Output the [x, y] coordinate of the center of the cell containing the given text.  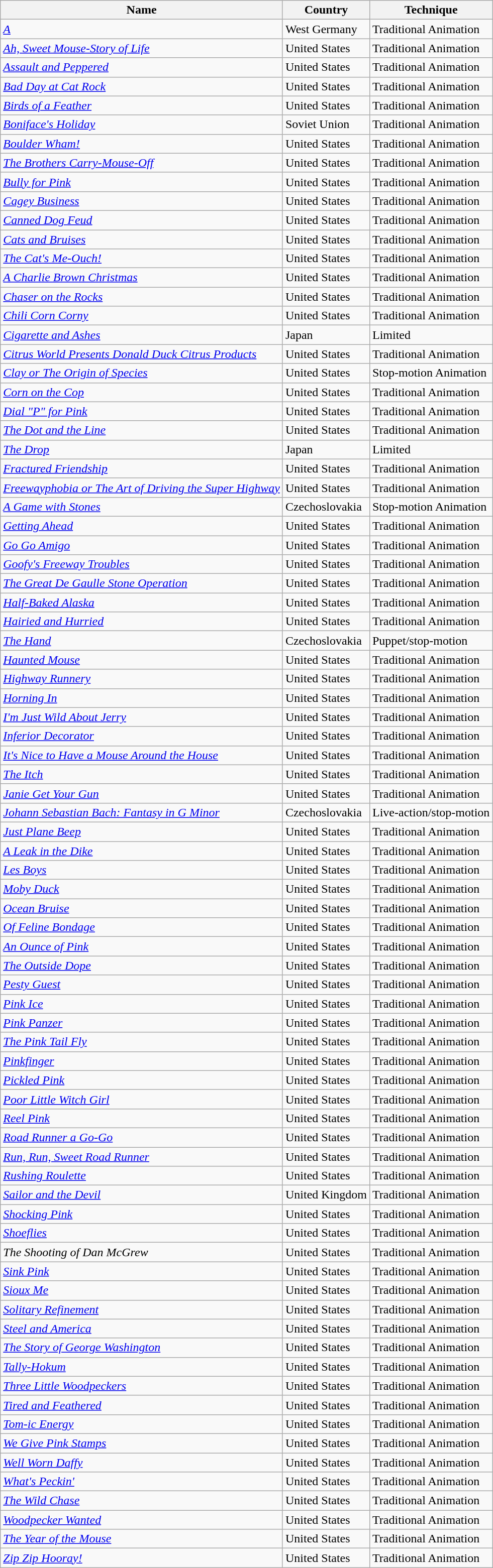
Three Little Woodpeckers [142, 1386]
Shoeflies [142, 1233]
Live-action/stop-motion [431, 812]
Inferior Decorator [142, 736]
Pinkfinger [142, 1061]
Puppet/stop-motion [431, 641]
Janie Get Your Gun [142, 793]
Half-Baked Alaska [142, 602]
Pink Ice [142, 1004]
I'm Just Wild About Jerry [142, 717]
Of Feline Bondage [142, 927]
Fractured Friendship [142, 468]
Soviet Union [326, 125]
Boulder Wham! [142, 144]
An Ounce of Pink [142, 946]
Go Go Amigo [142, 545]
The Brothers Carry-Mouse-Off [142, 163]
The Story of George Washington [142, 1348]
A [142, 29]
Woodpecker Wanted [142, 1520]
Highway Runnery [142, 679]
Pesty Guest [142, 985]
Moby Duck [142, 889]
Corn on the Cop [142, 392]
The Itch [142, 774]
The Year of the Mouse [142, 1539]
The Cat's Me-Ouch! [142, 259]
Freewayphobia or The Art of Driving the Super Highway [142, 488]
A Leak in the Dike [142, 851]
Clay or The Origin of Species [142, 373]
Name [142, 10]
Johann Sebastian Bach: Fantasy in G Minor [142, 812]
Bad Day at Cat Rock [142, 86]
Ocean Bruise [142, 908]
The Dot and the Line [142, 430]
Canned Dog Feud [142, 220]
Sink Pink [142, 1271]
Chili Corn Corny [142, 316]
Tired and Feathered [142, 1405]
Horning In [142, 698]
Solitary Refinement [142, 1309]
The Outside Dope [142, 966]
Citrus World Presents Donald Duck Citrus Products [142, 354]
Ah, Sweet Mouse-Story of Life [142, 48]
The Pink Tail Fly [142, 1042]
Chaser on the Rocks [142, 297]
Shocking Pink [142, 1214]
Dial "P" for Pink [142, 411]
Goofy's Freeway Troubles [142, 564]
West Germany [326, 29]
Technique [431, 10]
Just Plane Beep [142, 831]
Getting Ahead [142, 526]
Boniface's Holiday [142, 125]
Birds of a Feather [142, 105]
The Shooting of Dan McGrew [142, 1252]
Bully for Pink [142, 182]
Pink Panzer [142, 1023]
Well Worn Daffy [142, 1463]
Tally-Hokum [142, 1367]
United Kingdom [326, 1195]
The Great De Gaulle Stone Operation [142, 583]
Hairied and Hurried [142, 622]
Road Runner a Go-Go [142, 1137]
The Drop [142, 449]
Cagey Business [142, 201]
Haunted Mouse [142, 660]
Les Boys [142, 870]
What's Peckin' [142, 1482]
Assault and Peppered [142, 67]
A Charlie Brown Christmas [142, 278]
Sioux Me [142, 1290]
The Wild Chase [142, 1501]
It's Nice to Have a Mouse Around the House [142, 755]
Reel Pink [142, 1118]
Sailor and the Devil [142, 1195]
Cigarette and Ashes [142, 335]
Poor Little Witch Girl [142, 1099]
The Hand [142, 641]
Cats and Bruises [142, 239]
Rushing Roulette [142, 1176]
Pickled Pink [142, 1080]
Steel and America [142, 1329]
We Give Pink Stamps [142, 1443]
Zip Zip Hooray! [142, 1558]
A Game with Stones [142, 507]
Tom-ic Energy [142, 1424]
Run, Run, Sweet Road Runner [142, 1156]
Country [326, 10]
